Extract the (x, y) coordinate from the center of the cell holding the provided text.  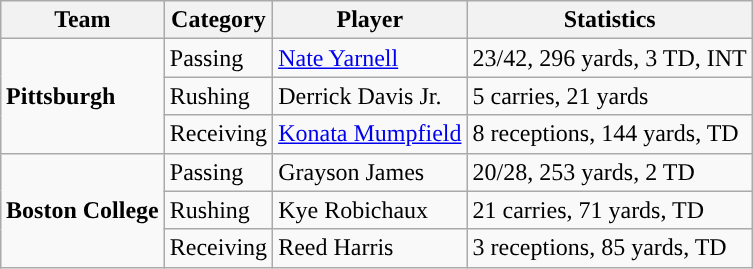
21 carries, 71 yards, TD (610, 210)
Reed Harris (370, 248)
Statistics (610, 20)
Category (218, 20)
3 receptions, 85 yards, TD (610, 248)
Team (83, 20)
23/42, 296 yards, 3 TD, INT (610, 58)
Nate Yarnell (370, 58)
Grayson James (370, 172)
Boston College (83, 210)
5 carries, 21 yards (610, 96)
Konata Mumpfield (370, 134)
Player (370, 20)
Derrick Davis Jr. (370, 96)
Pittsburgh (83, 96)
Kye Robichaux (370, 210)
8 receptions, 144 yards, TD (610, 134)
20/28, 253 yards, 2 TD (610, 172)
